Determine the (X, Y) coordinate at the center of the cell enclosing the given text.  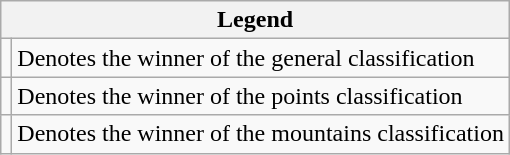
Denotes the winner of the general classification (261, 58)
Denotes the winner of the points classification (261, 96)
Denotes the winner of the mountains classification (261, 134)
Legend (256, 20)
